Search for the cell housing the specified text and yield its [x, y] center coordinate. 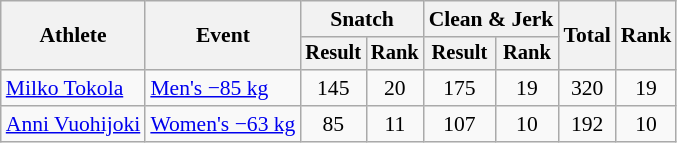
20 [395, 88]
85 [333, 124]
11 [395, 124]
Milko Tokola [74, 88]
Women's −63 kg [222, 124]
320 [586, 88]
175 [460, 88]
Men's −85 kg [222, 88]
Athlete [74, 36]
Event [222, 36]
Total [586, 36]
Clean & Jerk [492, 19]
Anni Vuohijoki [74, 124]
145 [333, 88]
192 [586, 124]
107 [460, 124]
Snatch [362, 19]
